Extract the [x, y] coordinate from the center of the cell holding the provided text.  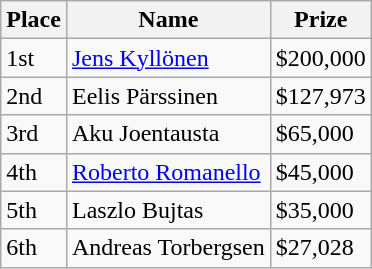
Roberto Romanello [168, 172]
Laszlo Bujtas [168, 210]
4th [34, 172]
Eelis Pärssinen [168, 96]
3rd [34, 134]
$35,000 [320, 210]
$27,028 [320, 248]
Prize [320, 20]
$65,000 [320, 134]
$45,000 [320, 172]
6th [34, 248]
Name [168, 20]
1st [34, 58]
Andreas Torbergsen [168, 248]
$127,973 [320, 96]
5th [34, 210]
$200,000 [320, 58]
Aku Joentausta [168, 134]
2nd [34, 96]
Jens Kyllönen [168, 58]
Place [34, 20]
